Provide the [x, y] coordinate of the cell's center where the given text is located.  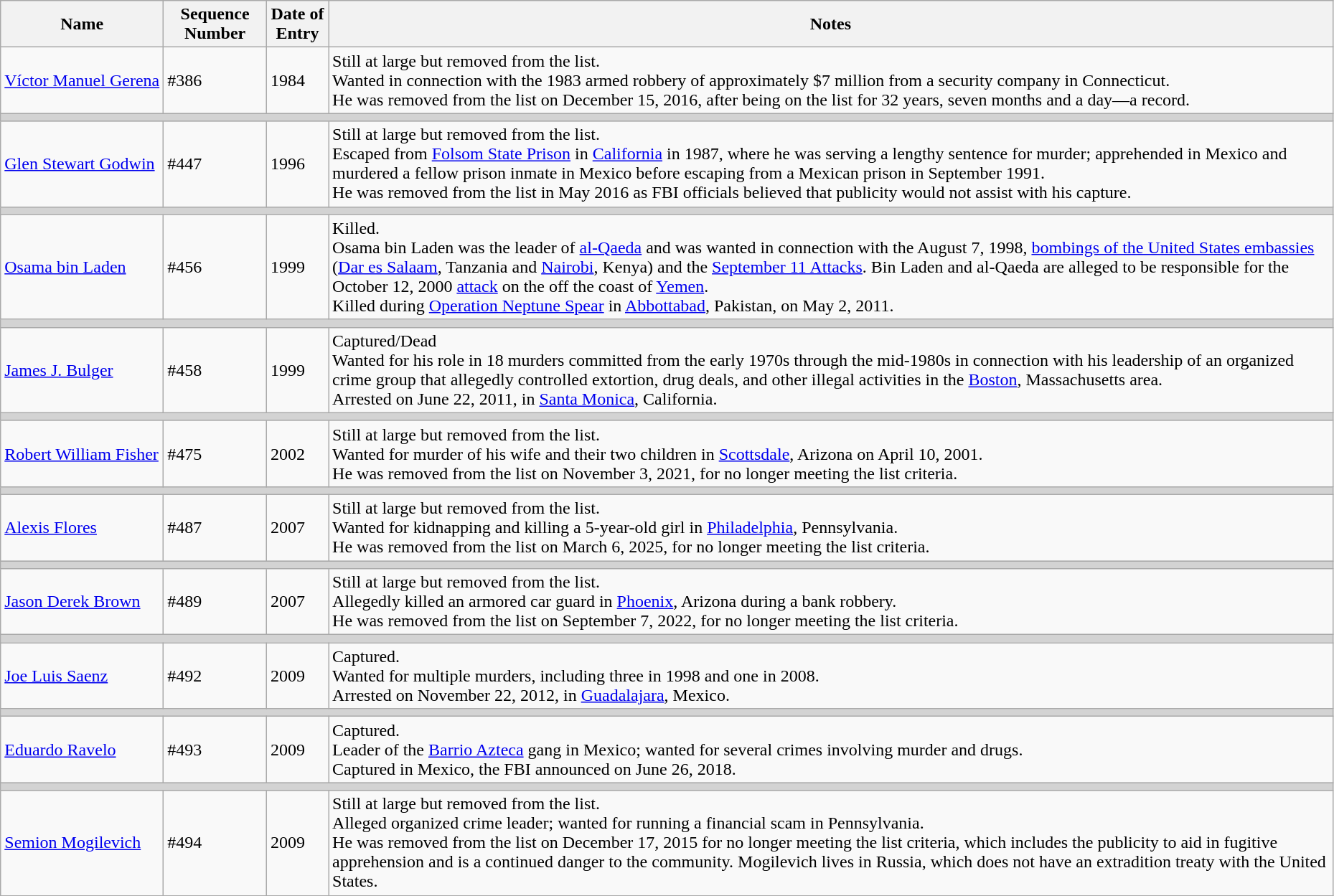
Alexis Flores [82, 527]
Glen Stewart Godwin [82, 164]
Víctor Manuel Gerena [82, 80]
Jason Derek Brown [82, 602]
#487 [215, 527]
#489 [215, 602]
Notes [831, 24]
#492 [215, 676]
Joe Luis Saenz [82, 676]
#458 [215, 370]
Semion Mogilevich [82, 843]
1996 [297, 164]
Sequence Number [215, 24]
#493 [215, 750]
2002 [297, 453]
Eduardo Ravelo [82, 750]
#456 [215, 267]
#447 [215, 164]
1984 [297, 80]
Date of Entry [297, 24]
Name [82, 24]
Osama bin Laden [82, 267]
#386 [215, 80]
#494 [215, 843]
Captured.Wanted for multiple murders, including three in 1998 and one in 2008.Arrested on November 22, 2012, in Guadalajara, Mexico. [831, 676]
James J. Bulger [82, 370]
Robert William Fisher [82, 453]
#475 [215, 453]
